Return (x, y) of the center of cell containing provided text 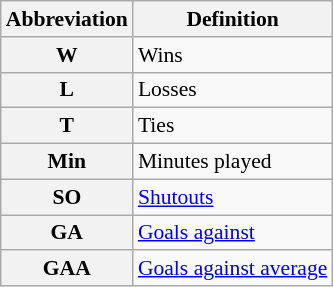
L (67, 90)
Goals against average (233, 269)
Ties (233, 126)
SO (67, 197)
Min (67, 162)
Losses (233, 90)
Shutouts (233, 197)
GAA (67, 269)
Goals against (233, 233)
Definition (233, 19)
Abbreviation (67, 19)
GA (67, 233)
Minutes played (233, 162)
T (67, 126)
W (67, 55)
Wins (233, 55)
